Locate the cell with the specified text and output its [x, y] center coordinate. 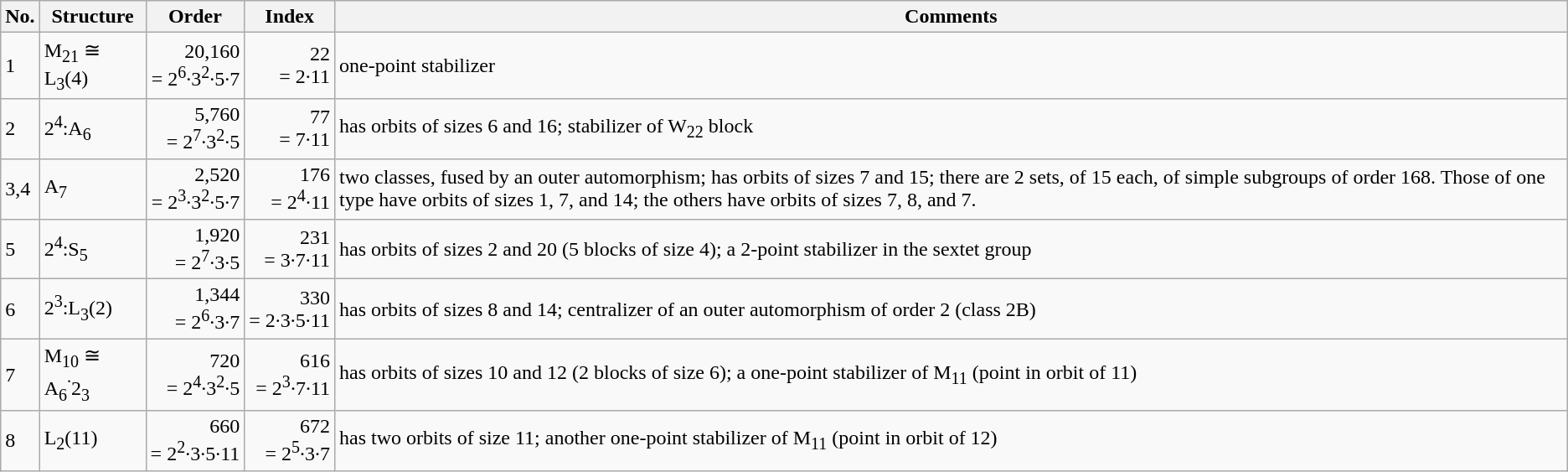
has orbits of sizes 10 and 12 (2 blocks of size 6); a one-point stabilizer of M11 (point in orbit of 11) [952, 375]
M21 ≅ L3(4) [92, 65]
330= 2·3·5·11 [290, 309]
has orbits of sizes 8 and 14; centralizer of an outer automorphism of order 2 (class 2B) [952, 309]
1 [20, 65]
has two orbits of size 11; another one-point stabilizer of M11 (point in orbit of 12) [952, 441]
A7 [92, 189]
M10 ≅ A6·23 [92, 375]
23:L3(2) [92, 309]
1,920= 27·3·5 [195, 249]
660= 22·3·5·11 [195, 441]
77= 7·11 [290, 129]
3,4 [20, 189]
7 [20, 375]
Structure [92, 17]
720= 24·32·5 [195, 375]
616= 23·7·11 [290, 375]
24:S5 [92, 249]
No. [20, 17]
2,520= 23·32·5·7 [195, 189]
Index [290, 17]
24:A6 [92, 129]
2 [20, 129]
Comments [952, 17]
has orbits of sizes 6 and 16; stabilizer of W22 block [952, 129]
231= 3·7·11 [290, 249]
20,160= 26·32·5·7 [195, 65]
L2(11) [92, 441]
5,760= 27·32·5 [195, 129]
1,344= 26·3·7 [195, 309]
6 [20, 309]
Order [195, 17]
672= 25·3·7 [290, 441]
has orbits of sizes 2 and 20 (5 blocks of size 4); a 2-point stabilizer in the sextet group [952, 249]
8 [20, 441]
one-point stabilizer [952, 65]
176= 24·11 [290, 189]
22= 2·11 [290, 65]
5 [20, 249]
